Pinpoint the cell where the given text exists, returning its [x, y] midpoint coordinate. 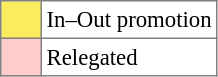
In–Out promotion [129, 20]
Relegated [129, 57]
